Scan for the cell matching the given text and deliver its (x, y) coordinate at center. 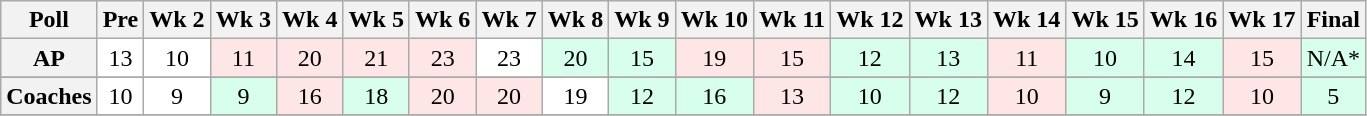
N/A* (1333, 58)
Final (1333, 20)
Pre (120, 20)
Wk 9 (642, 20)
18 (376, 96)
Wk 7 (509, 20)
Wk 4 (310, 20)
21 (376, 58)
5 (1333, 96)
Wk 11 (792, 20)
Wk 2 (177, 20)
Wk 14 (1026, 20)
Wk 13 (948, 20)
Coaches (49, 96)
Poll (49, 20)
Wk 6 (442, 20)
Wk 8 (575, 20)
Wk 15 (1105, 20)
Wk 12 (870, 20)
14 (1183, 58)
Wk 10 (714, 20)
Wk 16 (1183, 20)
AP (49, 58)
Wk 5 (376, 20)
Wk 3 (243, 20)
Wk 17 (1262, 20)
